Locate the cell with the specified text and output its (X, Y) center coordinate. 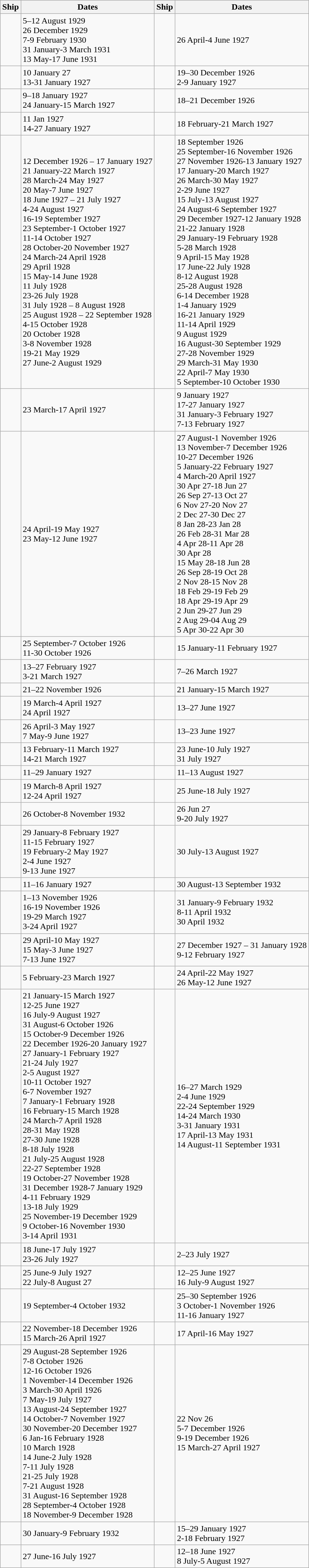
16–27 March 19292-4 June 192922-24 September 192914-24 March 19303-31 January 193117 April-13 May 193114 August-11 September 1931 (242, 1116)
19 March-4 April 192724 April 1927 (88, 708)
18–21 December 1926 (242, 100)
26 April-3 May 19277 May-9 June 1927 (88, 731)
7–26 March 1927 (242, 671)
27 June-16 July 1927 (88, 1557)
11 Jan 192714-27 January 1927 (88, 124)
11–13 August 1927 (242, 773)
19 March-8 April 192712-24 April 1927 (88, 791)
26 Jun 279-20 July 1927 (242, 814)
11–29 January 1927 (88, 773)
9 January 192717-27 January 192731 January-3 February 19277-13 February 1927 (242, 410)
12–25 June 192716 July-9 August 1927 (242, 1277)
18 June-17 July 192723-26 July 1927 (88, 1254)
30 January-9 February 1932 (88, 1533)
24 April-22 May 192726 May-12 June 1927 (242, 978)
17 April-16 May 1927 (242, 1333)
19 September-4 October 1932 (88, 1305)
27 December 1927 – 31 January 19289-12 February 1927 (242, 950)
18 February-21 March 1927 (242, 124)
31 January-9 February 19328-11 April 193230 April 1932 (242, 912)
11–16 January 1927 (88, 884)
12–18 June 19278 July-5 August 1927 (242, 1557)
19–30 December 19262-9 January 1927 (242, 78)
15–29 January 19272-18 February 1927 (242, 1533)
26 October-8 November 1932 (88, 814)
23 June-10 July 192731 July 1927 (242, 754)
1–13 November 192616-19 November 192619-29 March 19273-24 April 1927 (88, 912)
22 November-18 December 192615 March-26 April 1927 (88, 1333)
23 March-17 April 1927 (88, 410)
25 June-9 July 192722 July-8 August 27 (88, 1277)
21–22 November 1926 (88, 689)
25 September-7 October 192611-30 October 1926 (88, 648)
26 April-4 June 1927 (242, 40)
25–30 September 19263 October-1 November 192611-16 January 1927 (242, 1305)
5 February-23 March 1927 (88, 978)
13–27 February 19273-21 March 1927 (88, 671)
29 January-8 February 192711-15 February 192719 February-2 May 19272-4 June 19279-13 June 1927 (88, 852)
13 February-11 March 192714-21 March 1927 (88, 754)
25 June-18 July 1927 (242, 791)
10 January 2713-31 January 1927 (88, 78)
13–27 June 1927 (242, 708)
5–12 August 192926 December 19297-9 February 193031 January-3 March 193113 May-17 June 1931 (88, 40)
15 January-11 February 1927 (242, 648)
24 April-19 May 192723 May-12 June 1927 (88, 534)
13–23 June 1927 (242, 731)
21 January-15 March 1927 (242, 689)
29 April-10 May 192715 May-3 June 19277-13 June 1927 (88, 950)
30 August-13 September 1932 (242, 884)
22 Nov 265-7 December 19269-19 December 192615 March-27 April 1927 (242, 1433)
2–23 July 1927 (242, 1254)
9–18 January 192724 January-15 March 1927 (88, 100)
30 July-13 August 1927 (242, 852)
